Capture the cell that displays the provided text and extract its (x, y) central coordinate. 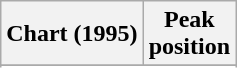
Chart (1995) (72, 34)
Peakposition (189, 34)
